Scan for the cell matching the given text and deliver its (X, Y) coordinate at center. 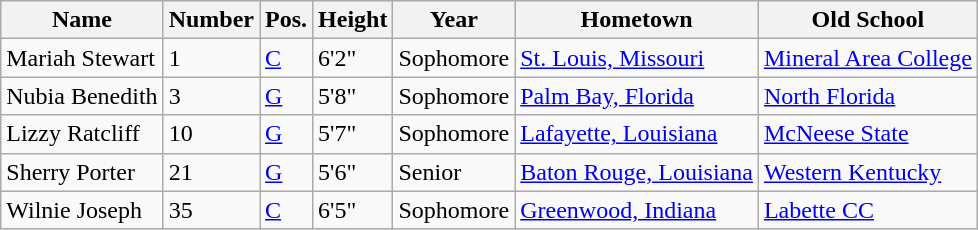
Height (353, 20)
McNeese State (868, 134)
Pos. (286, 20)
1 (211, 58)
Lizzy Ratcliff (82, 134)
Name (82, 20)
Number (211, 20)
Greenwood, Indiana (637, 210)
Senior (454, 172)
Year (454, 20)
6'5" (353, 210)
Hometown (637, 20)
Wilnie Joseph (82, 210)
Western Kentucky (868, 172)
Lafayette, Louisiana (637, 134)
Palm Bay, Florida (637, 96)
6'2" (353, 58)
Old School (868, 20)
35 (211, 210)
21 (211, 172)
North Florida (868, 96)
Mariah Stewart (82, 58)
10 (211, 134)
Baton Rouge, Louisiana (637, 172)
5'6" (353, 172)
Labette CC (868, 210)
St. Louis, Missouri (637, 58)
Nubia Benedith (82, 96)
5'7" (353, 134)
Sherry Porter (82, 172)
5'8" (353, 96)
3 (211, 96)
Mineral Area College (868, 58)
